Scan for the cell matching the given text and deliver its (X, Y) coordinate at center. 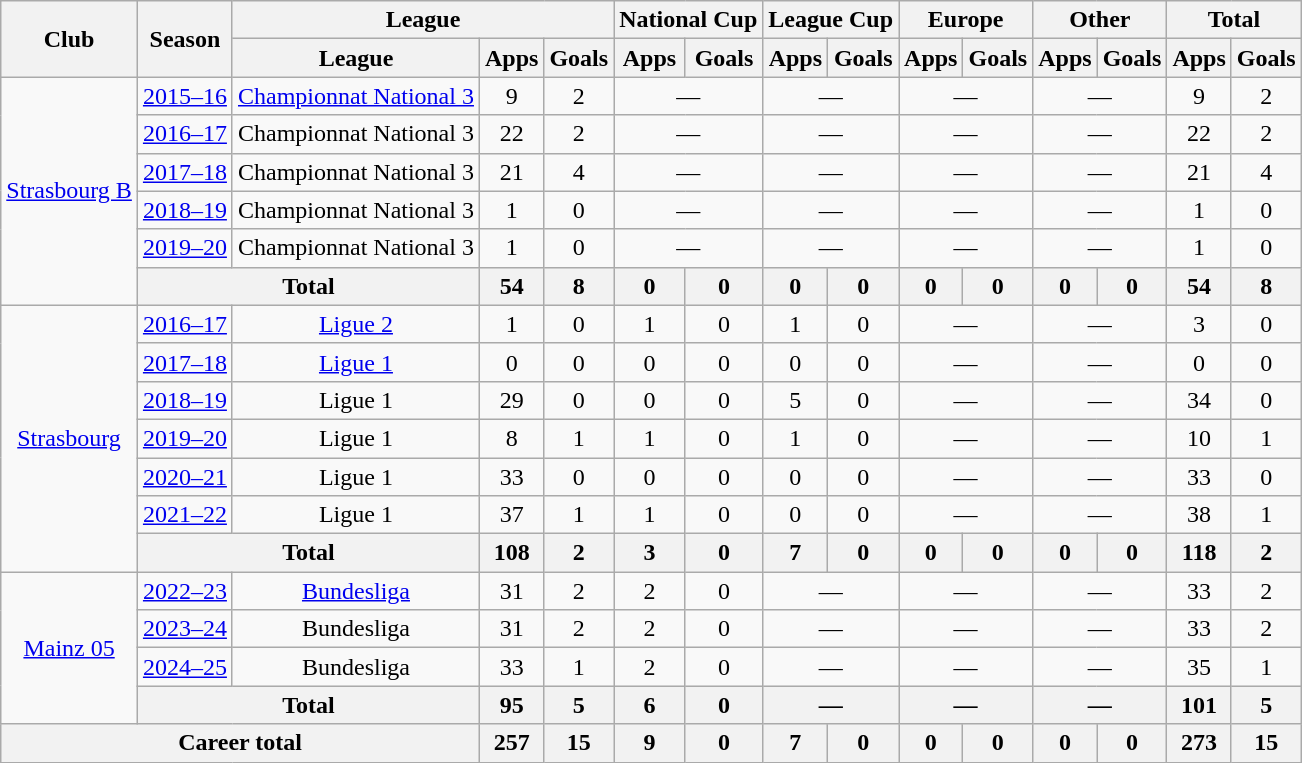
Season (184, 39)
6 (650, 705)
118 (1199, 553)
Strasbourg B (70, 191)
101 (1199, 705)
10 (1199, 438)
Ligue 2 (356, 324)
37 (511, 515)
273 (1199, 743)
Other (1100, 20)
35 (1199, 667)
2021–22 (184, 515)
Career total (240, 743)
2020–21 (184, 477)
257 (511, 743)
2015–16 (184, 96)
Mainz 05 (70, 648)
29 (511, 400)
League Cup (831, 20)
2024–25 (184, 667)
2022–23 (184, 591)
95 (511, 705)
38 (1199, 515)
Europe (966, 20)
34 (1199, 400)
Club (70, 39)
108 (511, 553)
National Cup (688, 20)
Strasbourg (70, 438)
2023–24 (184, 629)
